Return (x, y) of the center of cell containing provided text 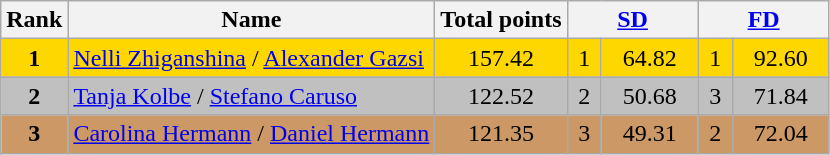
Total points (501, 20)
72.04 (780, 134)
FD (764, 20)
49.31 (650, 134)
Name (252, 20)
Tanja Kolbe / Stefano Caruso (252, 96)
71.84 (780, 96)
92.60 (780, 58)
64.82 (650, 58)
50.68 (650, 96)
Carolina Hermann / Daniel Hermann (252, 134)
122.52 (501, 96)
SD (632, 20)
157.42 (501, 58)
Rank (34, 20)
Nelli Zhiganshina / Alexander Gazsi (252, 58)
121.35 (501, 134)
